Determine the (x, y) coordinate at the center of the cell enclosing the given text.  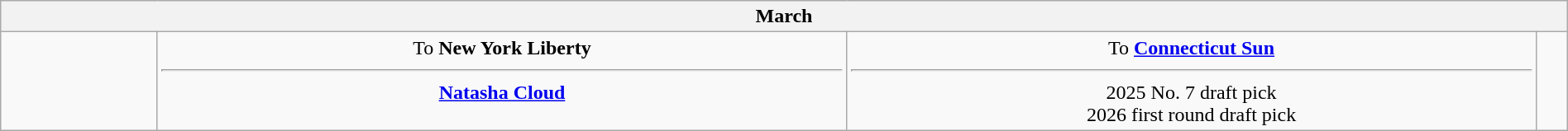
To Connecticut Sun2025 No. 7 draft pick2026 first round draft pick (1192, 81)
To New York LibertyNatasha Cloud (502, 81)
March (784, 16)
